Provide the [x, y] coordinate of the cell's center where the given text is located.  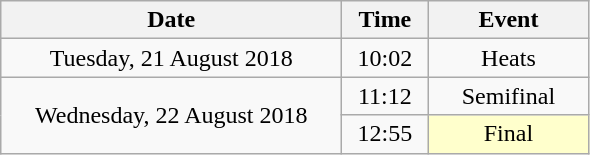
Time [385, 20]
Date [172, 20]
10:02 [385, 58]
Heats [508, 58]
Event [508, 20]
11:12 [385, 96]
Wednesday, 22 August 2018 [172, 115]
Final [508, 134]
12:55 [385, 134]
Semifinal [508, 96]
Tuesday, 21 August 2018 [172, 58]
